Locate the cell with the specified text and output its [X, Y] center coordinate. 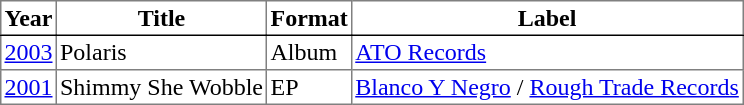
Shimmy She Wobble [161, 87]
Polaris [161, 52]
2003 [29, 52]
Album [310, 52]
ATO Records [548, 52]
EP [310, 87]
Label [548, 18]
2001 [29, 87]
Title [161, 18]
Format [310, 18]
Blanco Y Negro / Rough Trade Records [548, 87]
Year [29, 18]
